Find where the given text appears and provide that cell's center as (x, y) coordinate. 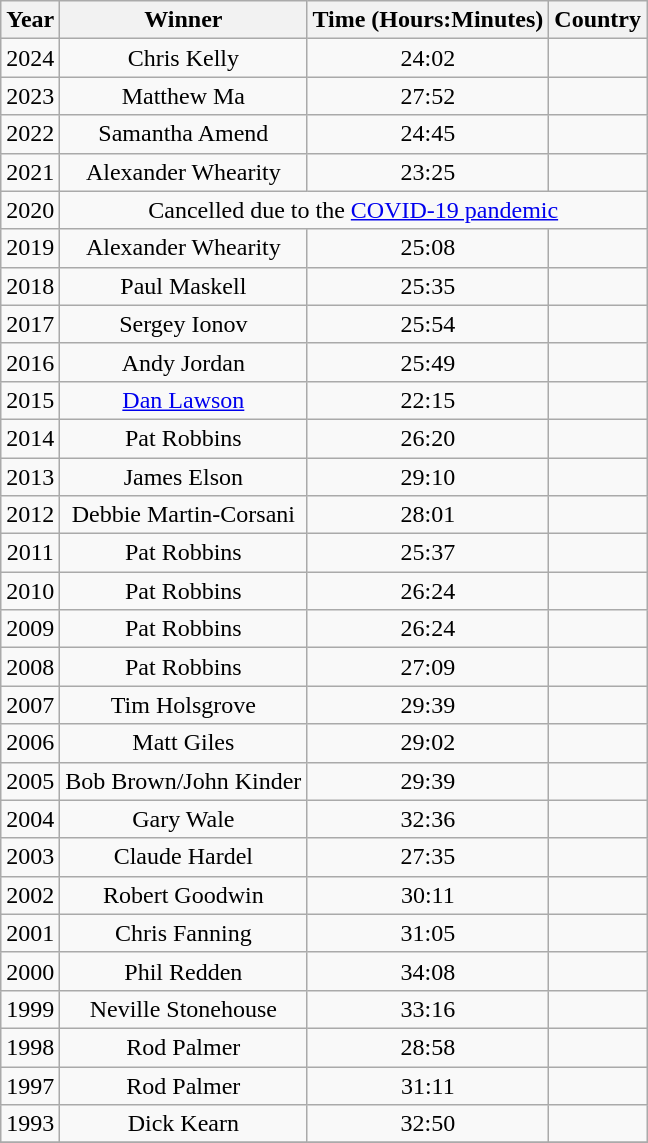
2003 (30, 857)
32:50 (428, 1124)
2023 (30, 96)
James Elson (184, 477)
Matthew Ma (184, 96)
Debbie Martin-Corsani (184, 515)
33:16 (428, 1009)
22:15 (428, 400)
Bob Brown/John Kinder (184, 781)
25:54 (428, 324)
27:52 (428, 96)
30:11 (428, 895)
2008 (30, 667)
Gary Wale (184, 819)
2004 (30, 819)
Dick Kearn (184, 1124)
Sergey Ionov (184, 324)
Samantha Amend (184, 134)
29:10 (428, 477)
24:45 (428, 134)
1997 (30, 1085)
Country (598, 20)
2005 (30, 781)
Winner (184, 20)
1999 (30, 1009)
2017 (30, 324)
Phil Redden (184, 971)
31:11 (428, 1085)
2011 (30, 553)
Tim Holsgrove (184, 705)
Robert Goodwin (184, 895)
Paul Maskell (184, 286)
2014 (30, 438)
28:58 (428, 1047)
25:49 (428, 362)
Cancelled due to the COVID-19 pandemic (354, 210)
Neville Stonehouse (184, 1009)
25:37 (428, 553)
2012 (30, 515)
2000 (30, 971)
2015 (30, 400)
2016 (30, 362)
31:05 (428, 933)
Chris Fanning (184, 933)
2009 (30, 629)
24:02 (428, 58)
1998 (30, 1047)
34:08 (428, 971)
2002 (30, 895)
28:01 (428, 515)
Andy Jordan (184, 362)
2013 (30, 477)
2006 (30, 743)
2021 (30, 172)
27:09 (428, 667)
1993 (30, 1124)
23:25 (428, 172)
Dan Lawson (184, 400)
27:35 (428, 857)
2024 (30, 58)
25:35 (428, 286)
2020 (30, 210)
2010 (30, 591)
Time (Hours:Minutes) (428, 20)
2022 (30, 134)
32:36 (428, 819)
Year (30, 20)
25:08 (428, 248)
2001 (30, 933)
2007 (30, 705)
Chris Kelly (184, 58)
Matt Giles (184, 743)
2018 (30, 286)
26:20 (428, 438)
2019 (30, 248)
29:02 (428, 743)
Claude Hardel (184, 857)
